Pinpoint the cell where the given text exists, returning its [X, Y] midpoint coordinate. 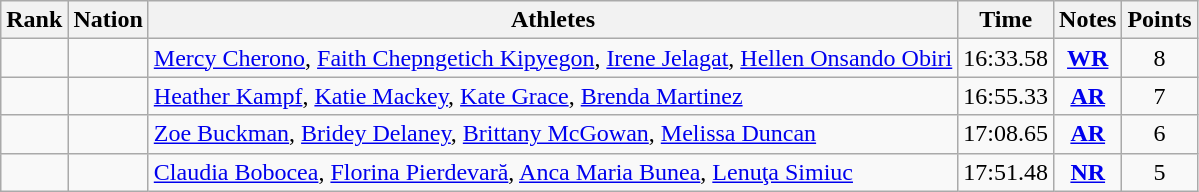
Time [1006, 20]
7 [1160, 96]
17:51.48 [1006, 172]
Zoe Buckman, Bridey Delaney, Brittany McGowan, Melissa Duncan [553, 134]
Notes [1088, 20]
Heather Kampf, Katie Mackey, Kate Grace, Brenda Martinez [553, 96]
16:33.58 [1006, 58]
17:08.65 [1006, 134]
5 [1160, 172]
16:55.33 [1006, 96]
8 [1160, 58]
Nation [108, 20]
Mercy Cherono, Faith Chepngetich Kipyegon, Irene Jelagat, Hellen Onsando Obiri [553, 58]
Claudia Bobocea, Florina Pierdevară, Anca Maria Bunea, Lenuţa Simiuc [553, 172]
Points [1160, 20]
Rank [34, 20]
NR [1088, 172]
Athletes [553, 20]
6 [1160, 134]
WR [1088, 58]
